Scan for the cell matching the given text and deliver its (x, y) coordinate at center. 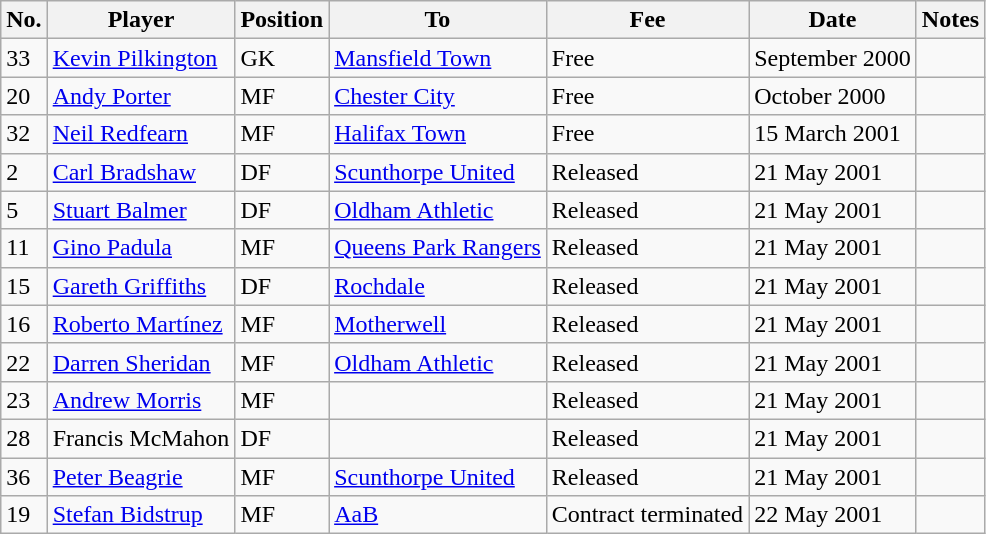
October 2000 (833, 96)
September 2000 (833, 58)
AaB (438, 515)
Notes (950, 20)
20 (24, 96)
22 (24, 362)
Andrew Morris (141, 400)
No. (24, 20)
Position (282, 20)
Halifax Town (438, 134)
Kevin Pilkington (141, 58)
Date (833, 20)
19 (24, 515)
15 (24, 286)
Mansfield Town (438, 58)
Gareth Griffiths (141, 286)
33 (24, 58)
Andy Porter (141, 96)
28 (24, 438)
Chester City (438, 96)
32 (24, 134)
Neil Redfearn (141, 134)
11 (24, 248)
Motherwell (438, 324)
Fee (647, 20)
22 May 2001 (833, 515)
36 (24, 477)
16 (24, 324)
Peter Beagrie (141, 477)
2 (24, 172)
Darren Sheridan (141, 362)
GK (282, 58)
Player (141, 20)
Rochdale (438, 286)
To (438, 20)
Gino Padula (141, 248)
5 (24, 210)
Carl Bradshaw (141, 172)
Francis McMahon (141, 438)
15 March 2001 (833, 134)
Stefan Bidstrup (141, 515)
Contract terminated (647, 515)
23 (24, 400)
Roberto Martínez (141, 324)
Queens Park Rangers (438, 248)
Stuart Balmer (141, 210)
